Provide the [X, Y] coordinate of the cell's center where the given text is located.  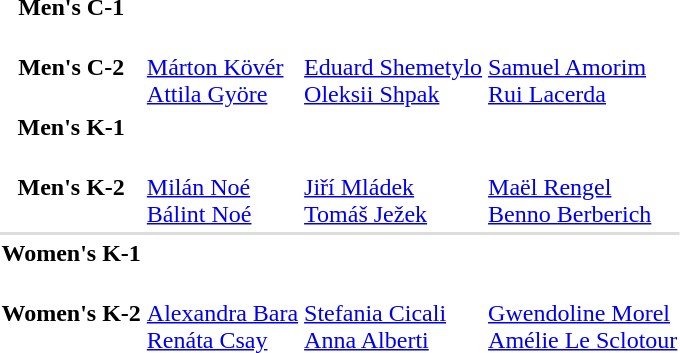
Men's K-2 [71, 187]
Men's K-1 [71, 127]
Maël RengelBenno Berberich [583, 187]
Milán NoéBálint Noé [222, 187]
Women's K-1 [71, 253]
Men's C-2 [71, 67]
Jiří MládekTomáš Ježek [394, 187]
Eduard ShemetyloOleksii Shpak [394, 67]
Samuel AmorimRui Lacerda [583, 67]
Márton KövérAttila Györe [222, 67]
